Scan for the cell matching the given text and deliver its (X, Y) coordinate at center. 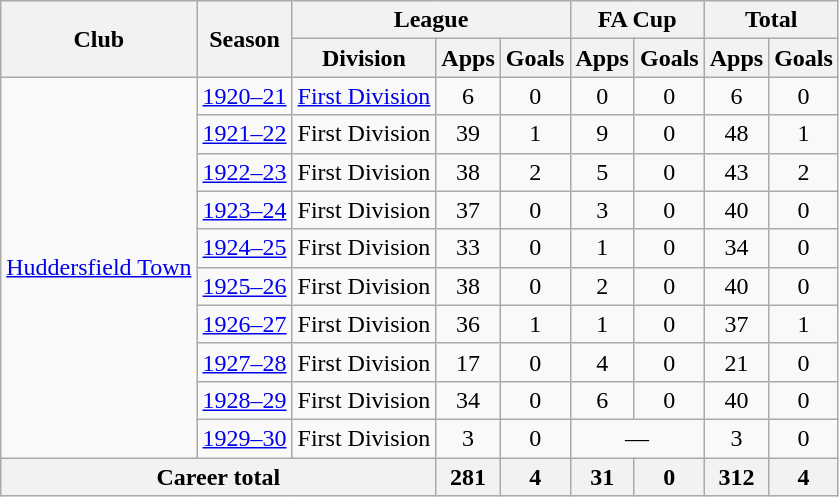
31 (602, 477)
1924–25 (244, 248)
1920–21 (244, 96)
281 (468, 477)
1928–29 (244, 400)
1923–24 (244, 210)
33 (468, 248)
1921–22 (244, 134)
Season (244, 39)
FA Cup (637, 20)
Total (771, 20)
Club (99, 39)
21 (736, 362)
39 (468, 134)
17 (468, 362)
48 (736, 134)
43 (736, 172)
1926–27 (244, 324)
League (431, 20)
9 (602, 134)
1929–30 (244, 438)
1922–23 (244, 172)
1927–28 (244, 362)
312 (736, 477)
1925–26 (244, 286)
Huddersfield Town (99, 268)
Career total (218, 477)
5 (602, 172)
― (637, 438)
36 (468, 324)
Division (364, 58)
